Output the (X, Y) coordinate of the center of the cell containing the given text.  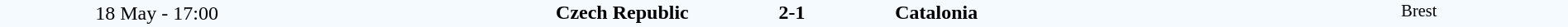
Brest (1419, 13)
Catalonia (1082, 12)
Czech Republic (501, 12)
18 May - 17:00 (157, 13)
2-1 (791, 12)
